Extract the [x, y] coordinate from the center of the cell holding the provided text.  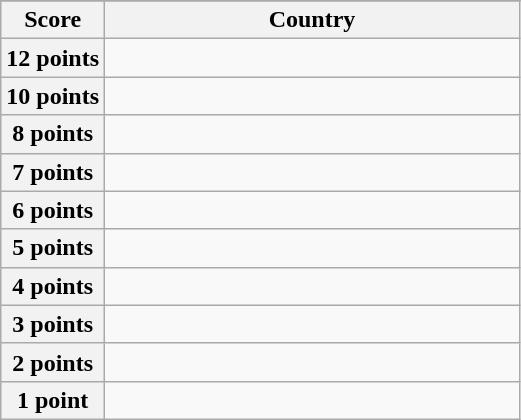
1 point [53, 400]
Score [53, 20]
10 points [53, 96]
2 points [53, 362]
6 points [53, 210]
12 points [53, 58]
7 points [53, 172]
4 points [53, 286]
3 points [53, 324]
8 points [53, 134]
5 points [53, 248]
Country [312, 20]
